Determine the [X, Y] coordinate at the center of the cell enclosing the given text.  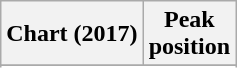
Chart (2017) [72, 34]
Peakposition [189, 34]
